Find where the given text appears and provide that cell's center as (X, Y) coordinate. 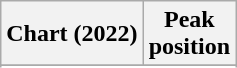
Chart (2022) (72, 34)
Peakposition (189, 34)
